Scan for the cell matching the given text and deliver its (X, Y) coordinate at center. 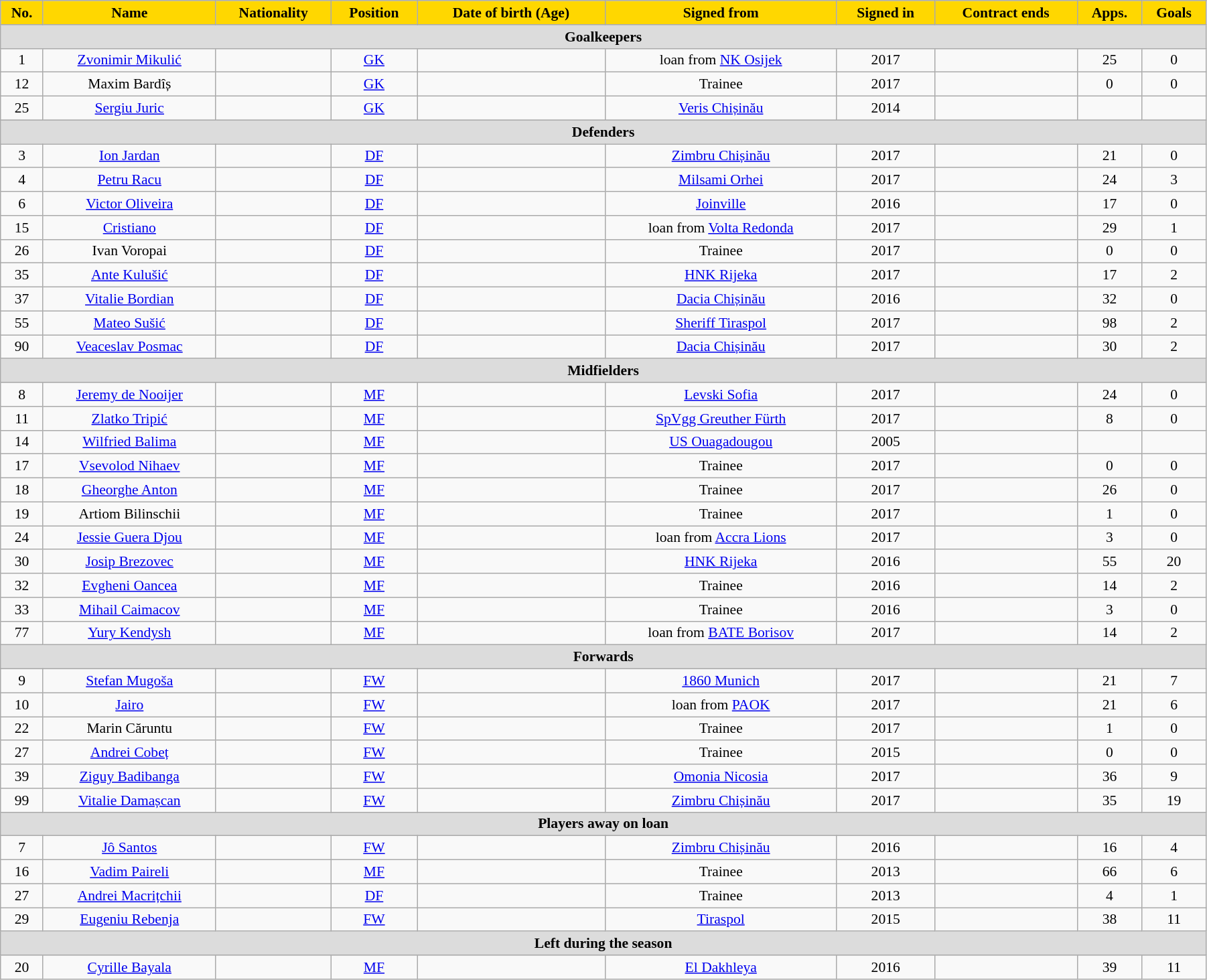
Tiraspol (721, 920)
10 (22, 705)
Contract ends (1006, 13)
98 (1109, 323)
Position (374, 13)
Mihail Caimacov (129, 610)
El Dakhleya (721, 967)
36 (1109, 776)
Ivan Voropai (129, 251)
Victor Oliveira (129, 204)
Andrei Macrițchii (129, 896)
loan from BATE Borisov (721, 633)
Yury Kendysh (129, 633)
Left during the season (603, 944)
loan from Accra Lions (721, 538)
loan from PAOK (721, 705)
Sheriff Tiraspol (721, 323)
Levski Sofia (721, 395)
Midfielders (603, 371)
Andrei Cobeț (129, 753)
Zvonimir Mikulić (129, 60)
Maxim Bardîș (129, 84)
2014 (885, 109)
Marin Căruntu (129, 729)
Evgheni Oancea (129, 585)
Omonia Nicosia (721, 776)
90 (22, 347)
66 (1109, 872)
Defenders (603, 132)
Cristiano (129, 228)
Signed from (721, 13)
Josip Brezovec (129, 562)
Mateo Sušić (129, 323)
Veaceslav Posmac (129, 347)
Jairo (129, 705)
38 (1109, 920)
37 (22, 299)
Ion Jardan (129, 156)
Stefan Mugoša (129, 681)
Joinville (721, 204)
Wilfried Balima (129, 442)
Ziguy Badibanga (129, 776)
Vadim Paireli (129, 872)
Jessie Guera Djou (129, 538)
Cyrille Bayala (129, 967)
Signed in (885, 13)
Date of birth (Age) (511, 13)
12 (22, 84)
Eugeniu Rebenja (129, 920)
SpVgg Greuther Fürth (721, 419)
Goalkeepers (603, 37)
Forwards (603, 657)
Sergiu Juric (129, 109)
15 (22, 228)
2005 (885, 442)
77 (22, 633)
22 (22, 729)
Jeremy de Nooijer (129, 395)
loan from Volta Redonda (721, 228)
33 (22, 610)
Name (129, 13)
Jô Santos (129, 848)
US Ouagadougou (721, 442)
Nationality (273, 13)
1860 Munich (721, 681)
18 (22, 490)
Veris Chișinău (721, 109)
Goals (1174, 13)
Petru Racu (129, 180)
Artiom Bilinschii (129, 514)
Players away on loan (603, 824)
Vitalie Damașcan (129, 800)
Milsami Orhei (721, 180)
Ante Kulušić (129, 275)
Vitalie Bordian (129, 299)
loan from NK Osijek (721, 60)
Apps. (1109, 13)
99 (22, 800)
Vsevolod Nihaev (129, 466)
Gheorghe Anton (129, 490)
Zlatko Tripić (129, 419)
No. (22, 13)
